Scan for the cell matching the given text and deliver its (X, Y) coordinate at center. 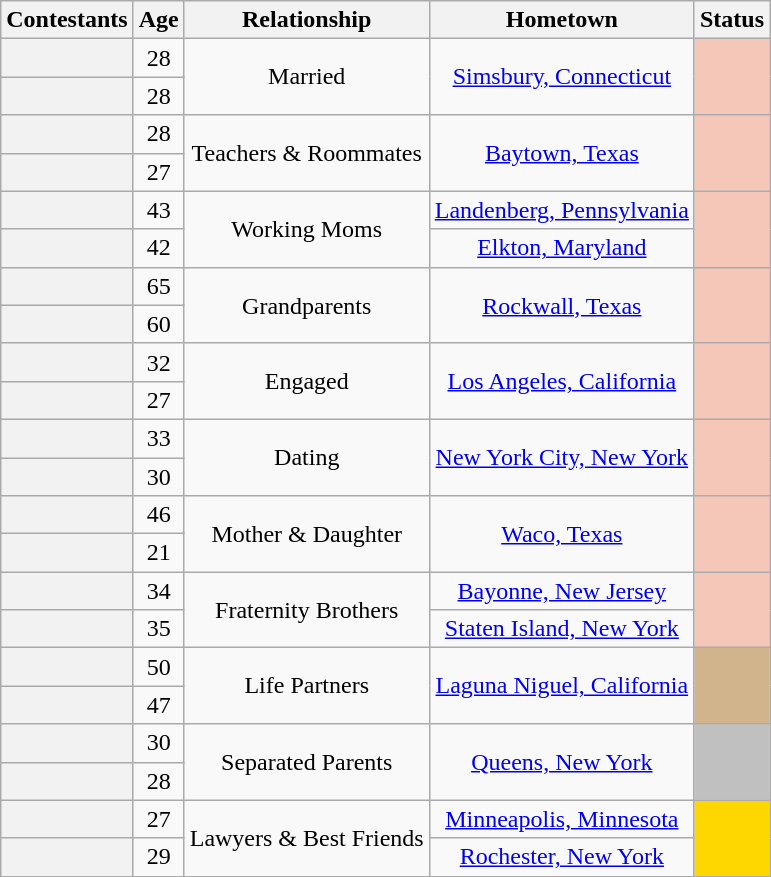
35 (158, 629)
46 (158, 515)
65 (158, 286)
Teachers & Roommates (306, 153)
Hometown (562, 20)
Los Angeles, California (562, 381)
50 (158, 667)
43 (158, 210)
Fraternity Brothers (306, 610)
Dating (306, 457)
Status (732, 20)
34 (158, 591)
Relationship (306, 20)
Laguna Niguel, California (562, 686)
42 (158, 248)
21 (158, 553)
Staten Island, New York (562, 629)
Grandparents (306, 305)
Minneapolis, Minnesota (562, 819)
Baytown, Texas (562, 153)
Simsbury, Connecticut (562, 77)
New York City, New York (562, 457)
32 (158, 362)
Lawyers & Best Friends (306, 838)
Waco, Texas (562, 534)
Queens, New York (562, 762)
Elkton, Maryland (562, 248)
47 (158, 705)
Rochester, New York (562, 857)
Bayonne, New Jersey (562, 591)
29 (158, 857)
Mother & Daughter (306, 534)
Separated Parents (306, 762)
Life Partners (306, 686)
Age (158, 20)
Working Moms (306, 229)
Engaged (306, 381)
Rockwall, Texas (562, 305)
60 (158, 324)
Contestants (67, 20)
Married (306, 77)
Landenberg, Pennsylvania (562, 210)
33 (158, 438)
